Output the (X, Y) coordinate of the center of the cell containing the given text.  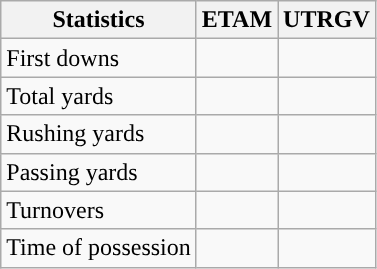
Turnovers (99, 210)
ETAM (236, 20)
Rushing yards (99, 134)
Statistics (99, 20)
UTRGV (327, 20)
First downs (99, 58)
Total yards (99, 96)
Time of possession (99, 248)
Passing yards (99, 172)
